Find where the given text appears and provide that cell's center as (X, Y) coordinate. 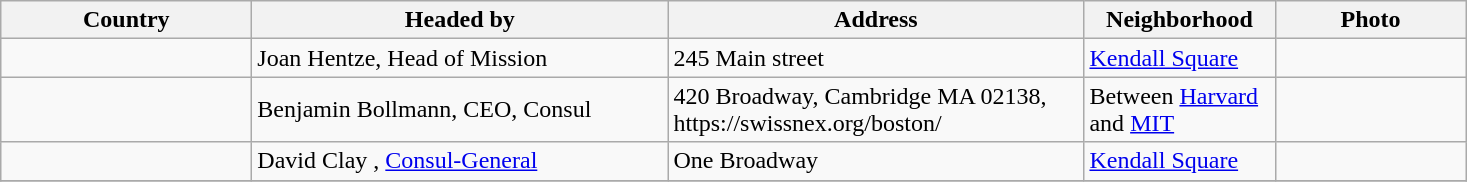
Address (876, 20)
One Broadway (876, 161)
Country (126, 20)
Neighborhood (1180, 20)
420 Broadway, Cambridge MA 02138, https://swissnex.org/boston/ (876, 110)
Benjamin Bollmann, CEO, Consul (460, 110)
Between Harvard and MIT (1180, 110)
Joan Hentze, Head of Mission (460, 58)
Headed by (460, 20)
Photo (1370, 20)
245 Main street (876, 58)
David Clay , Consul-General (460, 161)
